Detect which cell encompasses the target text, then output its [x, y] center coordinate. 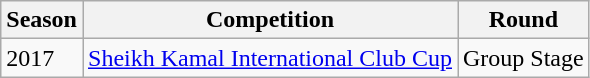
Sheikh Kamal International Club Cup [270, 58]
Competition [270, 20]
Season [42, 20]
Group Stage [524, 58]
2017 [42, 58]
Round [524, 20]
